From the cell containing the given text, extract its center point as (X, Y) coordinate. 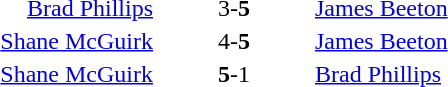
4-5 (234, 41)
